For the text-containing cell, return its midpoint in [x, y] coordinate format. 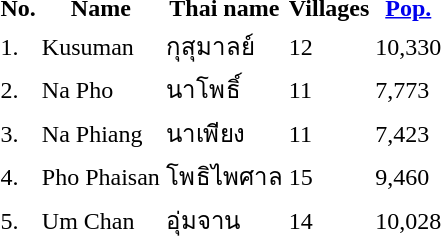
Na Phiang [100, 133]
15 [328, 176]
Kusuman [100, 46]
Na Pho [100, 90]
โพธิไพศาล [224, 176]
นาโพธิ์ [224, 90]
นาเพียง [224, 133]
Pho Phaisan [100, 176]
กุสุมาลย์ [224, 46]
12 [328, 46]
